Determine the (X, Y) coordinate at the center of the cell enclosing the given text.  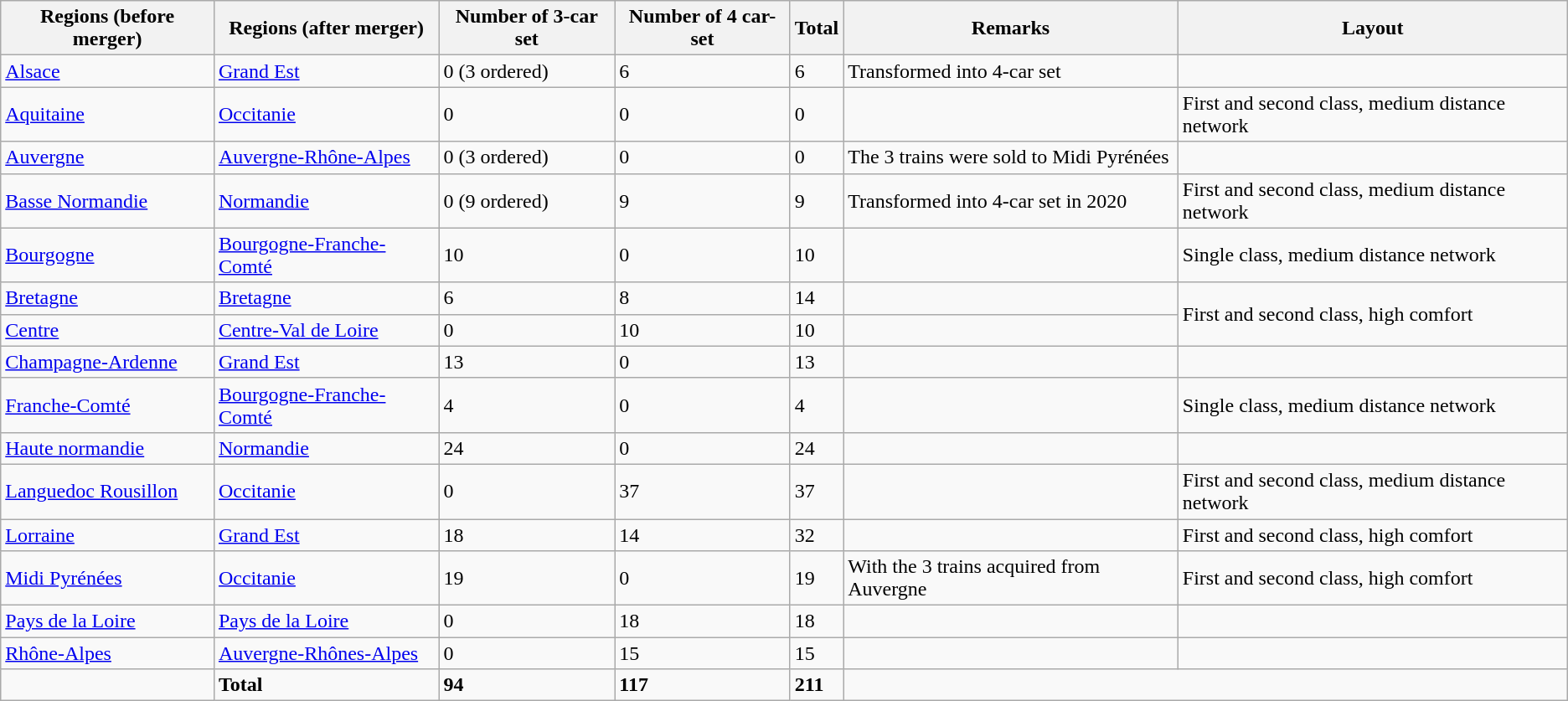
Number of 3-car set (527, 28)
Transformed into 4-car set in 2020 (1011, 201)
Centre (107, 330)
Auvergne-Rhône-Alpes (326, 157)
Lorraine (107, 535)
The 3 trains were sold to Midi Pyrénées (1011, 157)
211 (817, 685)
Regions (before merger) (107, 28)
With the 3 trains acquired from Auvergne (1011, 578)
Transformed into 4-car set (1011, 71)
Franche-Comté (107, 405)
32 (817, 535)
Remarks (1011, 28)
Basse Normandie (107, 201)
Alsace (107, 71)
Champagne-Ardenne (107, 362)
0 (9 ordered) (527, 201)
Number of 4 car-set (702, 28)
8 (702, 298)
Auvergne-Rhônes-Alpes (326, 653)
Haute normandie (107, 448)
Regions (after merger) (326, 28)
94 (527, 685)
Layout (1372, 28)
117 (702, 685)
Auvergne (107, 157)
Rhône-Alpes (107, 653)
Centre-Val de Loire (326, 330)
Midi Pyrénées (107, 578)
Bourgogne (107, 255)
Aquitaine (107, 114)
Languedoc Rousillon (107, 491)
